Capture the cell that displays the provided text and extract its (x, y) central coordinate. 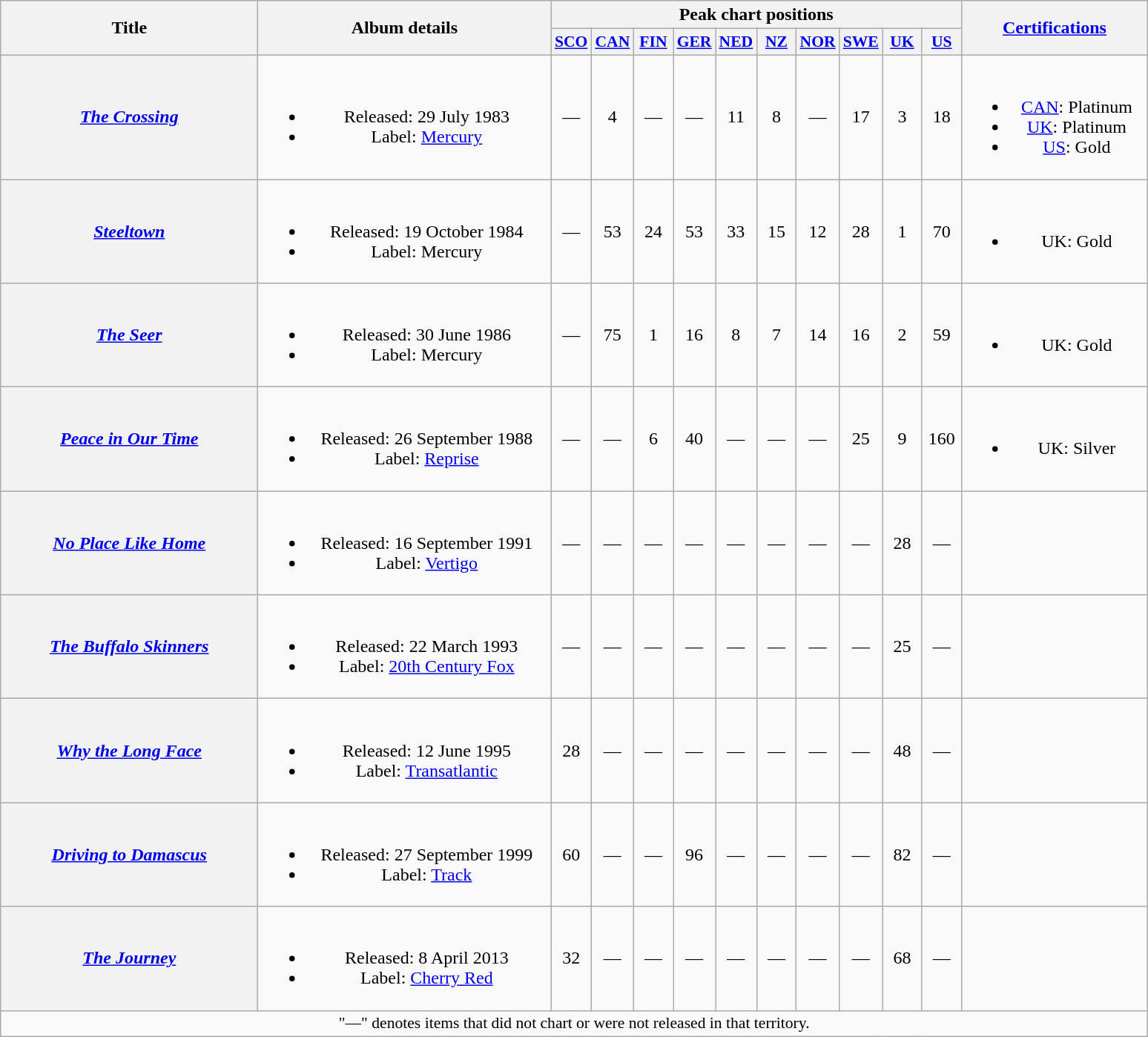
Released: 27 September 1999Label: Track (405, 855)
Released: 29 July 1983Label: Mercury (405, 117)
UK: Silver (1055, 439)
59 (942, 335)
160 (942, 439)
Album details (405, 28)
NOR (818, 42)
The Buffalo Skinners (129, 647)
Released: 26 September 1988Label: Reprise (405, 439)
Released: 30 June 1986Label: Mercury (405, 335)
FIN (653, 42)
NZ (776, 42)
CAN (613, 42)
No Place Like Home (129, 543)
68 (902, 958)
Released: 8 April 2013Label: Cherry Red (405, 958)
US (942, 42)
"—" denotes items that did not chart or were not released in that territory. (574, 1024)
CAN: PlatinumUK: PlatinumUS: Gold (1055, 117)
48 (902, 751)
75 (613, 335)
82 (902, 855)
14 (818, 335)
33 (736, 231)
9 (902, 439)
18 (942, 117)
Peak chart positions (756, 15)
6 (653, 439)
Driving to Damascus (129, 855)
The Seer (129, 335)
The Crossing (129, 117)
24 (653, 231)
40 (694, 439)
GER (694, 42)
2 (902, 335)
Released: 19 October 1984Label: Mercury (405, 231)
32 (571, 958)
SCO (571, 42)
NED (736, 42)
Peace in Our Time (129, 439)
12 (818, 231)
UK (902, 42)
17 (861, 117)
Title (129, 28)
7 (776, 335)
70 (942, 231)
15 (776, 231)
SWE (861, 42)
Released: 22 March 1993Label: 20th Century Fox (405, 647)
Why the Long Face (129, 751)
3 (902, 117)
4 (613, 117)
96 (694, 855)
The Journey (129, 958)
Released: 16 September 1991Label: Vertigo (405, 543)
Certifications (1055, 28)
Steeltown (129, 231)
Released: 12 June 1995Label: Transatlantic (405, 751)
11 (736, 117)
60 (571, 855)
